Return the [X, Y] coordinate for the center point of the cell that contains the specified text.  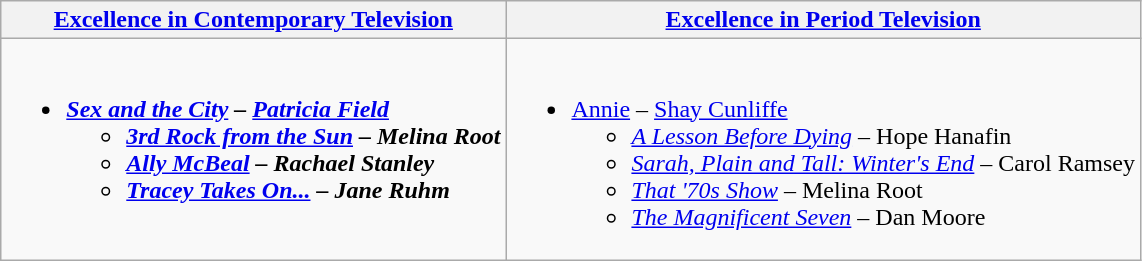
Excellence in Contemporary Television [254, 20]
Excellence in Period Television [824, 20]
Sex and the City – Patricia Field3rd Rock from the Sun – Melina RootAlly McBeal – Rachael StanleyTracey Takes On... – Jane Ruhm [254, 150]
